Pinpoint the cell where the given text exists, returning its [X, Y] midpoint coordinate. 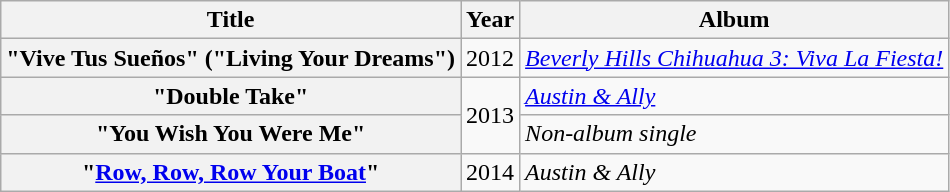
"Double Take" [231, 96]
"You Wish You Were Me" [231, 134]
2013 [490, 115]
"Vive Tus Sueños" ("Living Your Dreams") [231, 58]
2012 [490, 58]
"Row, Row, Row Your Boat" [231, 172]
2014 [490, 172]
Non-album single [734, 134]
Album [734, 20]
Title [231, 20]
Year [490, 20]
Beverly Hills Chihuahua 3: Viva La Fiesta! [734, 58]
